Determine the (x, y) coordinate at the center of the cell enclosing the given text.  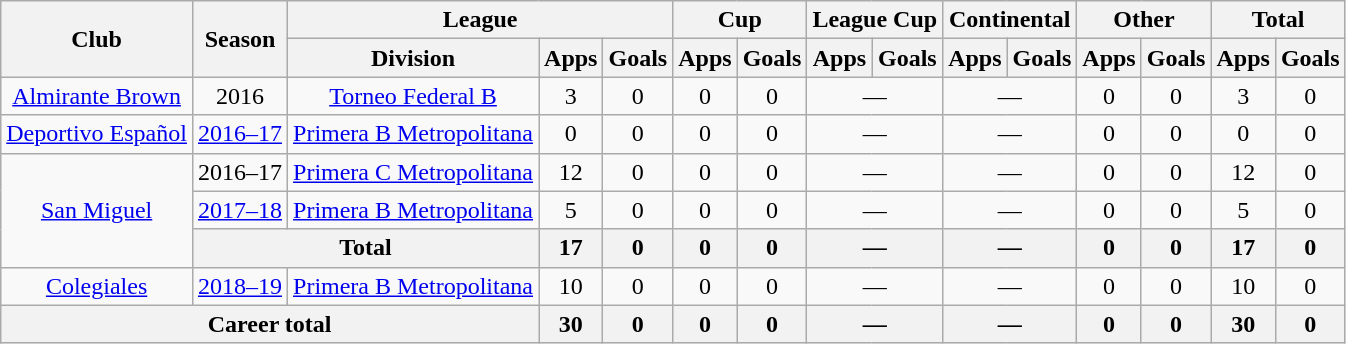
Colegiales (97, 286)
League Cup (875, 20)
Continental (1010, 20)
Club (97, 39)
League (480, 20)
2016 (240, 96)
Torneo Federal B (414, 96)
Cup (740, 20)
Division (414, 58)
Season (240, 39)
Primera C Metropolitana (414, 172)
2018–19 (240, 286)
Deportivo Español (97, 134)
Almirante Brown (97, 96)
San Miguel (97, 210)
2017–18 (240, 210)
Other (1144, 20)
Career total (270, 324)
